Find where the given text appears and provide that cell's center as (x, y) coordinate. 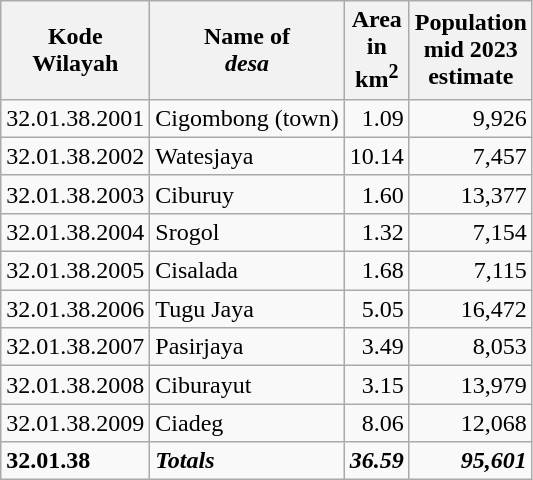
32.01.38.2004 (76, 232)
1.09 (376, 118)
8.06 (376, 423)
Populationmid 2023estimate (470, 50)
Kode Wilayah (76, 50)
32.01.38.2005 (76, 271)
16,472 (470, 309)
Cisalada (247, 271)
13,377 (470, 194)
8,053 (470, 347)
36.59 (376, 461)
1.68 (376, 271)
1.60 (376, 194)
10.14 (376, 156)
7,115 (470, 271)
Srogol (247, 232)
5.05 (376, 309)
9,926 (470, 118)
Ciadeg (247, 423)
32.01.38.2003 (76, 194)
Name of desa (247, 50)
Pasirjaya (247, 347)
32.01.38 (76, 461)
Totals (247, 461)
32.01.38.2008 (76, 385)
95,601 (470, 461)
32.01.38.2001 (76, 118)
32.01.38.2009 (76, 423)
32.01.38.2002 (76, 156)
7,457 (470, 156)
3.15 (376, 385)
Ciburuy (247, 194)
1.32 (376, 232)
7,154 (470, 232)
12,068 (470, 423)
Ciburayut (247, 385)
Tugu Jaya (247, 309)
3.49 (376, 347)
32.01.38.2006 (76, 309)
Cigombong (town) (247, 118)
Area in km2 (376, 50)
Watesjaya (247, 156)
32.01.38.2007 (76, 347)
13,979 (470, 385)
